Identify which cell holds the provided text, then report its (X, Y) central coordinate. 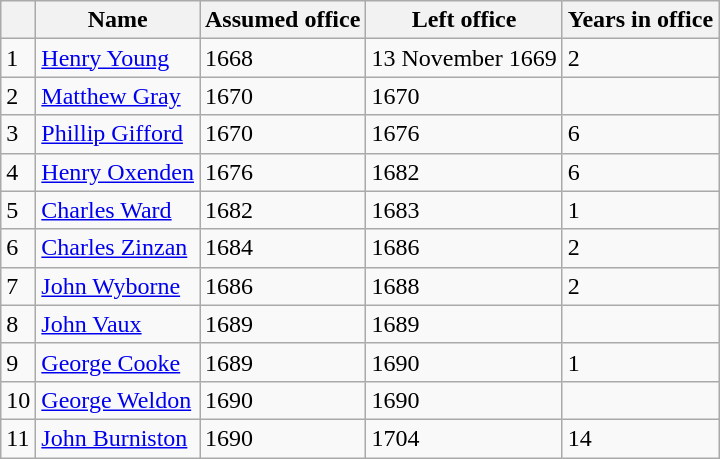
11 (18, 438)
1668 (283, 58)
Left office (464, 20)
10 (18, 400)
John Burniston (118, 438)
Matthew Gray (118, 96)
Phillip Gifford (118, 134)
John Vaux (118, 324)
4 (18, 172)
9 (18, 362)
John Wyborne (118, 286)
Name (118, 20)
5 (18, 210)
1684 (283, 248)
George Weldon (118, 400)
3 (18, 134)
Charles Zinzan (118, 248)
1688 (464, 286)
7 (18, 286)
1704 (464, 438)
8 (18, 324)
George Cooke (118, 362)
1683 (464, 210)
13 November 1669 (464, 58)
Assumed office (283, 20)
Charles Ward (118, 210)
Henry Oxenden (118, 172)
14 (640, 438)
Henry Young (118, 58)
Years in office (640, 20)
